Extract the [x, y] coordinate from the center of the cell holding the provided text.  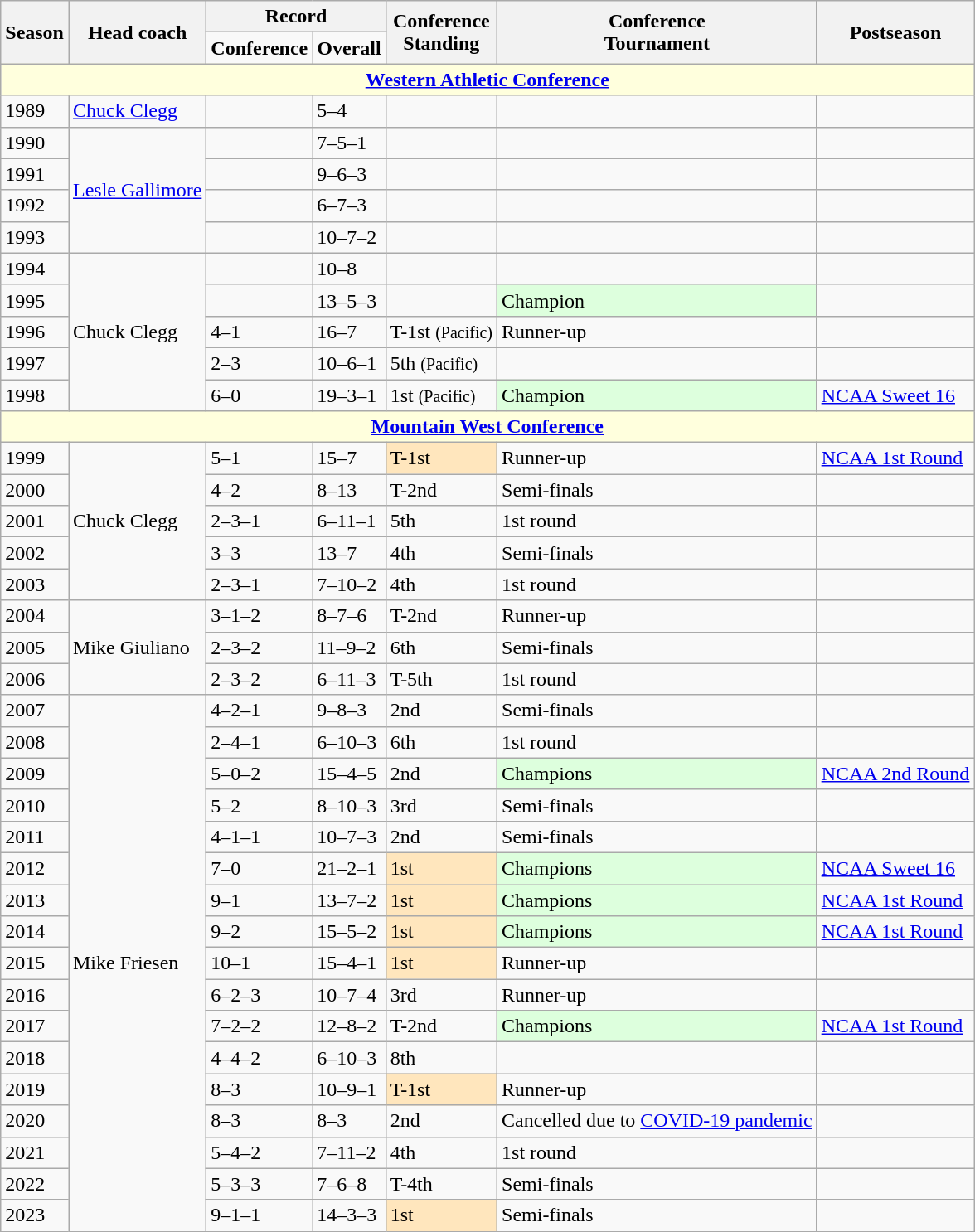
Record [296, 17]
NCAA 2nd Round [895, 774]
12–8–2 [349, 1026]
9–2 [260, 932]
Conference [260, 48]
10–9–1 [349, 1089]
10–7–3 [349, 837]
2023 [35, 1215]
T-4th [441, 1184]
2021 [35, 1152]
1991 [35, 174]
8–13 [349, 490]
2008 [35, 742]
7–10–2 [349, 584]
1996 [35, 332]
ConferenceStanding [441, 32]
9–1 [260, 900]
2017 [35, 1026]
2004 [35, 616]
7–11–2 [349, 1152]
1st (Pacific) [441, 395]
16–7 [349, 332]
14–3–3 [349, 1215]
2–3 [260, 363]
2001 [35, 521]
2003 [35, 584]
1999 [35, 458]
7–0 [260, 868]
1993 [35, 237]
2005 [35, 648]
2012 [35, 868]
10–7–4 [349, 995]
7–6–8 [349, 1184]
1998 [35, 395]
13–5–3 [349, 300]
5–2 [260, 805]
T-5th [441, 679]
2019 [35, 1089]
2013 [35, 900]
15–4–1 [349, 963]
6–11–1 [349, 521]
8th [441, 1058]
Mike Giuliano [137, 648]
4–4–2 [260, 1058]
1992 [35, 206]
15–5–2 [349, 932]
2015 [35, 963]
2010 [35, 805]
Overall [349, 48]
15–7 [349, 458]
5–4 [349, 111]
11–9–2 [349, 648]
ConferenceTournament [657, 32]
7–2–2 [260, 1026]
19–3–1 [349, 395]
2018 [35, 1058]
5–1 [260, 458]
2020 [35, 1121]
2002 [35, 553]
1990 [35, 143]
13–7 [349, 553]
Mountain West Conference [487, 427]
6–7–3 [349, 206]
2022 [35, 1184]
6–2–3 [260, 995]
2014 [35, 932]
1994 [35, 269]
8–7–6 [349, 616]
5–0–2 [260, 774]
1995 [35, 300]
13–7–2 [349, 900]
2–4–1 [260, 742]
2006 [35, 679]
1997 [35, 363]
Mike Friesen [137, 963]
3–3 [260, 553]
Cancelled due to COVID-19 pandemic [657, 1121]
2016 [35, 995]
5th [441, 521]
10–6–1 [349, 363]
2011 [35, 837]
4–1–1 [260, 837]
15–4–5 [349, 774]
Western Athletic Conference [487, 80]
9–8–3 [349, 711]
2007 [35, 711]
10–7–2 [349, 237]
3–1–2 [260, 616]
10–8 [349, 269]
Season [35, 32]
2009 [35, 774]
Head coach [137, 32]
4–2 [260, 490]
5–3–3 [260, 1184]
6–0 [260, 395]
T-1st (Pacific) [441, 332]
1989 [35, 111]
10–1 [260, 963]
8–10–3 [349, 805]
4–1 [260, 332]
21–2–1 [349, 868]
2000 [35, 490]
Lesle Gallimore [137, 190]
Postseason [895, 32]
5th (Pacific) [441, 363]
9–6–3 [349, 174]
6–11–3 [349, 679]
4–2–1 [260, 711]
9–1–1 [260, 1215]
7–5–1 [349, 143]
5–4–2 [260, 1152]
